Find where the given text appears and provide that cell's center as [x, y] coordinate. 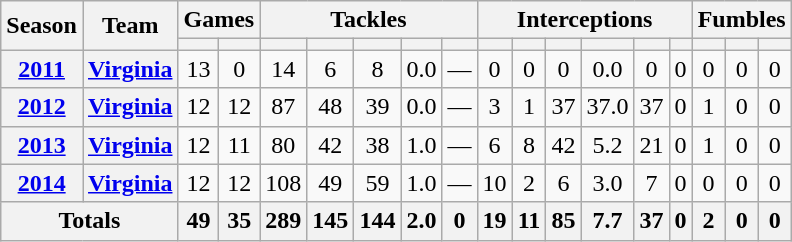
5.2 [608, 145]
3.0 [608, 183]
38 [378, 145]
13 [198, 69]
21 [652, 145]
87 [284, 107]
2.0 [422, 221]
7.7 [608, 221]
Totals [90, 221]
2012 [42, 107]
144 [378, 221]
Tackles [368, 20]
7 [652, 183]
37.0 [608, 107]
Season [42, 26]
59 [378, 183]
145 [330, 221]
2013 [42, 145]
289 [284, 221]
39 [378, 107]
Games [219, 20]
Fumbles [742, 20]
Team [130, 26]
35 [240, 221]
2014 [42, 183]
2011 [42, 69]
80 [284, 145]
48 [330, 107]
85 [564, 221]
10 [494, 183]
14 [284, 69]
108 [284, 183]
Interceptions [584, 20]
19 [494, 221]
3 [494, 107]
